Search for the cell housing the specified text and yield its (X, Y) center coordinate. 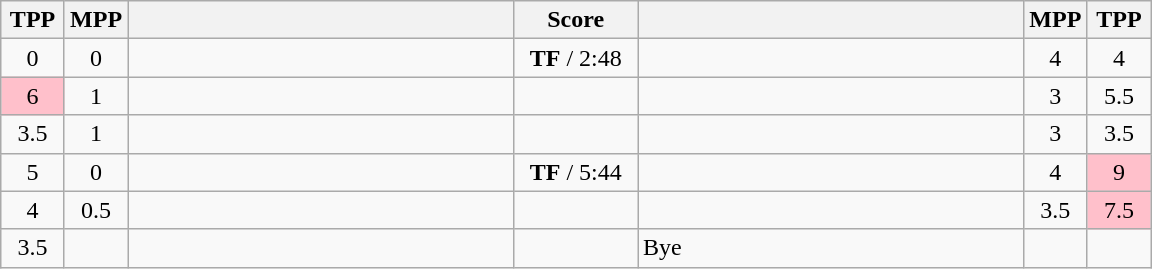
6 (33, 96)
Bye (831, 248)
5 (33, 172)
9 (1119, 172)
TF / 2:48 (576, 58)
7.5 (1119, 210)
TF / 5:44 (576, 172)
5.5 (1119, 96)
0.5 (96, 210)
Score (576, 20)
